Output the [x, y] coordinate of the center of the cell containing the given text.  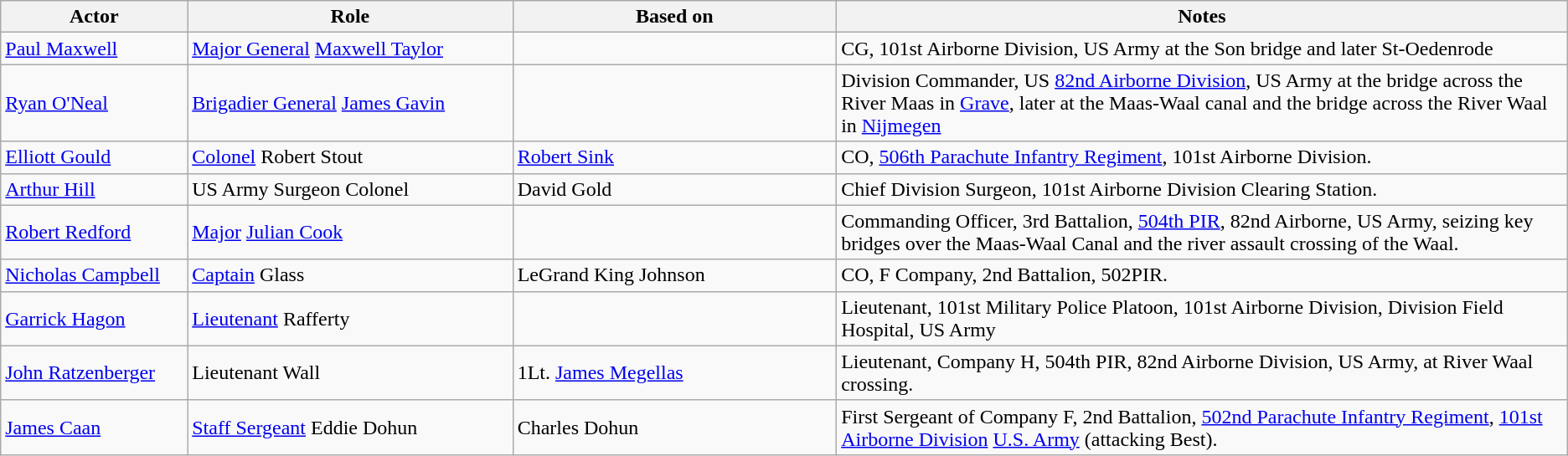
Staff Sergeant Eddie Dohun [350, 427]
James Caan [94, 427]
First Sergeant of Company F, 2nd Battalion, 502nd Parachute Infantry Regiment, 101st Airborne Division U.S. Army (attacking Best). [1203, 427]
John Ratzenberger [94, 373]
Lieutenant, 101st Military Police Platoon, 101st Airborne Division, Division Field Hospital, US Army [1203, 318]
LeGrand King Johnson [674, 275]
1Lt. James Megellas [674, 373]
Colonel Robert Stout [350, 157]
Ryan O'Neal [94, 103]
Based on [674, 17]
Actor [94, 17]
Paul Maxwell [94, 49]
Arthur Hill [94, 189]
Elliott Gould [94, 157]
Charles Dohun [674, 427]
Role [350, 17]
Lieutenant Wall [350, 373]
David Gold [674, 189]
CO, F Company, 2nd Battalion, 502PIR. [1203, 275]
Major General Maxwell Taylor [350, 49]
Robert Sink [674, 157]
CG, 101st Airborne Division, US Army at the Son bridge and later St-Oedenrode [1203, 49]
Lieutenant Rafferty [350, 318]
CO, 506th Parachute Infantry Regiment, 101st Airborne Division. [1203, 157]
US Army Surgeon Colonel [350, 189]
Notes [1203, 17]
Chief Division Surgeon, 101st Airborne Division Clearing Station. [1203, 189]
Nicholas Campbell [94, 275]
Brigadier General James Gavin [350, 103]
Garrick Hagon [94, 318]
Robert Redford [94, 233]
Major Julian Cook [350, 233]
Lieutenant, Company H, 504th PIR, 82nd Airborne Division, US Army, at River Waal crossing. [1203, 373]
Captain Glass [350, 275]
